Pinpoint the cell where the given text exists, returning its [X, Y] midpoint coordinate. 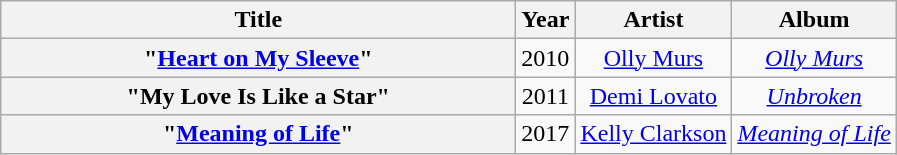
Artist [654, 20]
"Meaning of Life" [258, 134]
Title [258, 20]
2011 [546, 96]
Album [814, 20]
2010 [546, 58]
Kelly Clarkson [654, 134]
Unbroken [814, 96]
Year [546, 20]
Meaning of Life [814, 134]
Demi Lovato [654, 96]
"Heart on My Sleeve" [258, 58]
"My Love Is Like a Star" [258, 96]
2017 [546, 134]
